Locate the cell with the specified text and output its (X, Y) center coordinate. 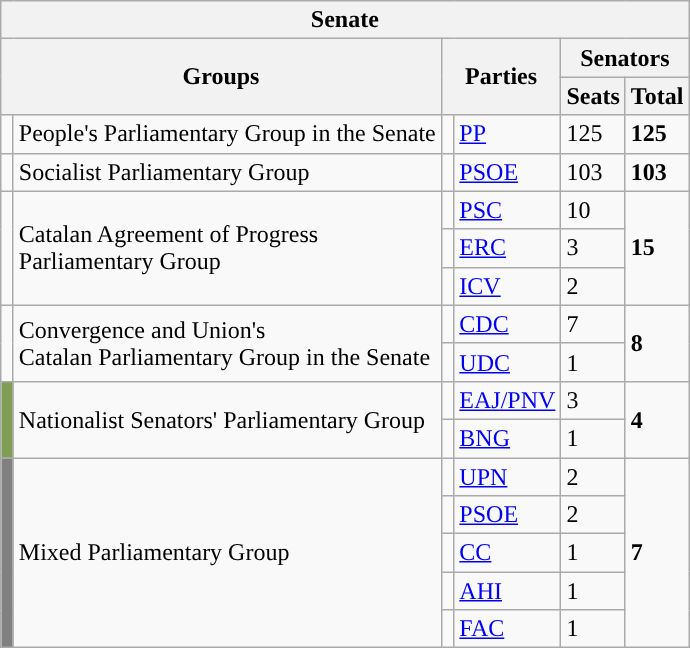
15 (657, 248)
Socialist Parliamentary Group (227, 172)
Mixed Parliamentary Group (227, 553)
UDC (508, 362)
AHI (508, 591)
4 (657, 419)
Senators (625, 58)
PP (508, 134)
CC (508, 553)
Parties (501, 77)
PSC (508, 210)
ERC (508, 248)
Groups (222, 77)
8 (657, 343)
FAC (508, 629)
Convergence and Union'sCatalan Parliamentary Group in the Senate (227, 343)
EAJ/PNV (508, 400)
BNG (508, 438)
CDC (508, 324)
ICV (508, 286)
UPN (508, 477)
Catalan Agreement of ProgressParliamentary Group (227, 248)
Total (657, 96)
10 (593, 210)
Seats (593, 96)
Senate (345, 20)
Nationalist Senators' Parliamentary Group (227, 419)
People's Parliamentary Group in the Senate (227, 134)
